Identify which cell holds the provided text, then report its (X, Y) central coordinate. 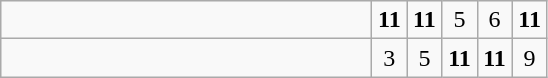
3 (390, 58)
6 (494, 20)
9 (530, 58)
